From the cell containing the given text, extract its center point as [X, Y] coordinate. 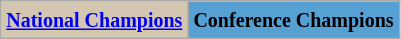
Conference Champions [294, 20]
National Champions [94, 20]
